Search for the cell housing the specified text and yield its [x, y] center coordinate. 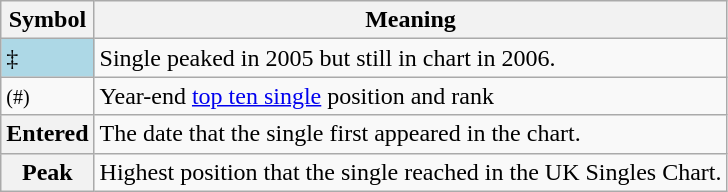
Meaning [410, 20]
Peak [48, 172]
Single peaked in 2005 but still in chart in 2006. [410, 58]
Symbol [48, 20]
‡ [48, 58]
(#) [48, 96]
The date that the single first appeared in the chart. [410, 134]
Highest position that the single reached in the UK Singles Chart. [410, 172]
Entered [48, 134]
Year-end top ten single position and rank [410, 96]
